Return [x, y] of the center of cell containing provided text 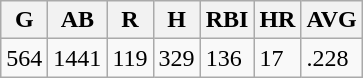
G [24, 20]
119 [130, 58]
564 [24, 58]
.228 [332, 58]
17 [278, 58]
1441 [78, 58]
HR [278, 20]
H [176, 20]
AB [78, 20]
AVG [332, 20]
RBI [227, 20]
136 [227, 58]
R [130, 20]
329 [176, 58]
